Detect which cell encompasses the target text, then output its (x, y) center coordinate. 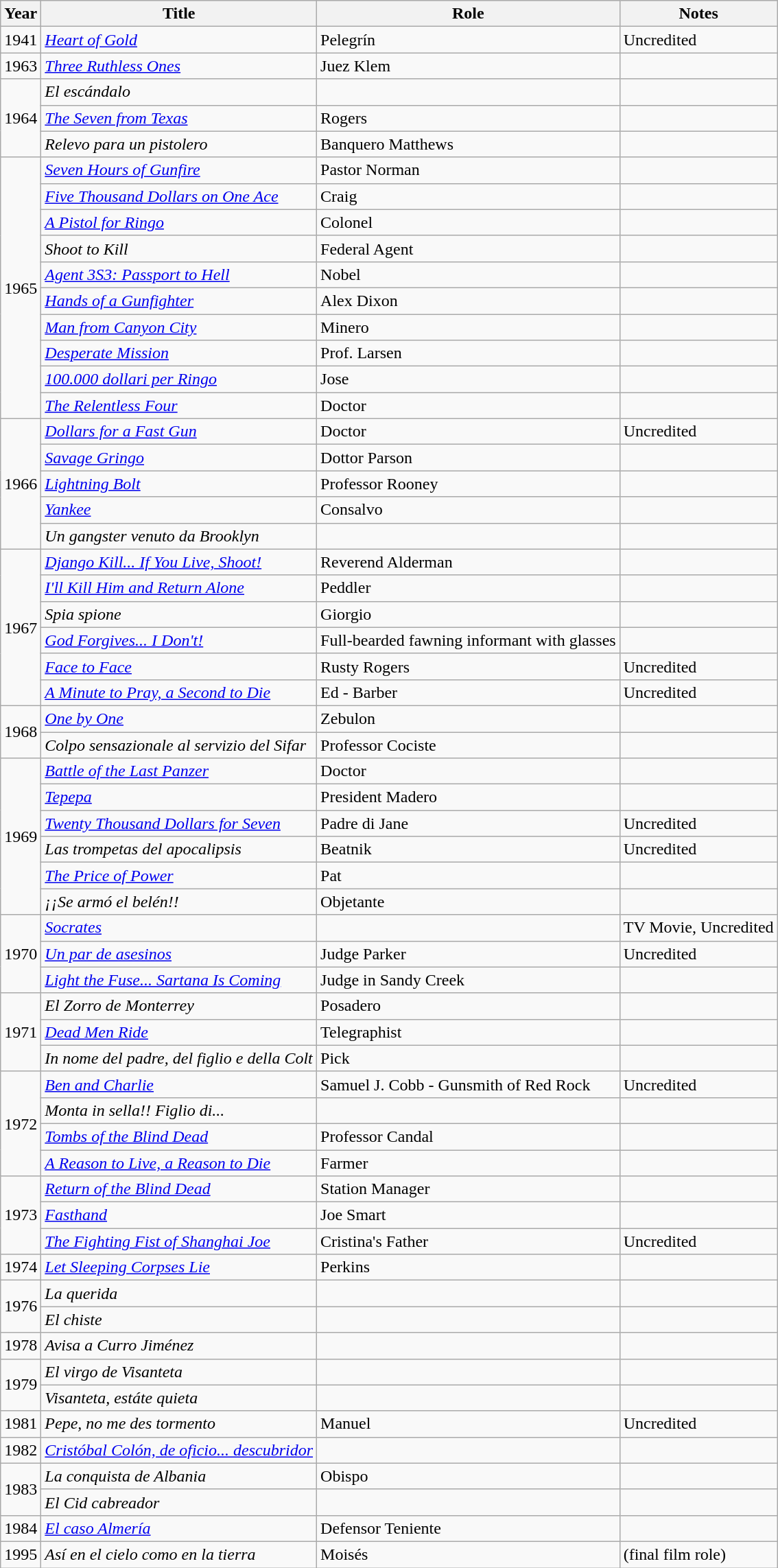
Relevo para un pistolero (179, 144)
1983 (21, 1489)
Socrates (179, 928)
1978 (21, 1346)
1972 (21, 1123)
The Relentless Four (179, 406)
1973 (21, 1215)
Visanteta, estáte quieta (179, 1398)
El Zorro de Monterrey (179, 1006)
1941 (21, 40)
Dollars for a Fast Gun (179, 432)
1963 (21, 66)
Giorgio (469, 614)
Seven Hours of Gunfire (179, 170)
Rogers (469, 118)
One by One (179, 718)
Monta in sella!! Figlio di... (179, 1110)
Station Manager (469, 1189)
Yankee (179, 510)
Peddler (469, 588)
100.000 dollari per Ringo (179, 379)
Pepe, no me des tormento (179, 1424)
Manuel (469, 1424)
Spia spione (179, 614)
Ed - Barber (469, 692)
Obispo (469, 1476)
Face to Face (179, 666)
Agent 3S3: Passport to Hell (179, 274)
1968 (21, 732)
Pat (469, 876)
Dottor Parson (469, 458)
Ben and Charlie (179, 1084)
Man from Canyon City (179, 327)
Pastor Norman (469, 170)
1974 (21, 1267)
1979 (21, 1385)
Professor Cociste (469, 745)
Perkins (469, 1267)
Heart of Gold (179, 40)
Beatnik (469, 850)
Posadero (469, 1006)
Moisés (469, 1554)
Title (179, 14)
Savage Gringo (179, 458)
Padre di Jane (469, 823)
Pelegrín (469, 40)
Defensor Teniente (469, 1528)
Fasthand (179, 1215)
Avisa a Curro Jiménez (179, 1346)
Craig (469, 196)
Return of the Blind Dead (179, 1189)
Prof. Larsen (469, 353)
Federal Agent (469, 248)
El caso Almería (179, 1528)
1966 (21, 484)
Un par de asesinos (179, 954)
Year (21, 14)
Judge Parker (469, 954)
Juez Klem (469, 66)
In nome del padre, del figlio e della Colt (179, 1058)
Objetante (469, 902)
¡¡Se armó el belén!! (179, 902)
1967 (21, 627)
Cristina's Father (469, 1241)
Professor Rooney (469, 484)
Jose (469, 379)
Un gangster venuto da Brooklyn (179, 536)
Professor Candal (469, 1136)
Light the Fuse... Sartana Is Coming (179, 980)
I'll Kill Him and Return Alone (179, 588)
Full-bearded fawning informant with glasses (469, 640)
El chiste (179, 1320)
1995 (21, 1554)
Joe Smart (469, 1215)
El virgo de Visanteta (179, 1372)
Judge in Sandy Creek (469, 980)
1969 (21, 836)
The Seven from Texas (179, 118)
TV Movie, Uncredited (698, 928)
Consalvo (469, 510)
El escándalo (179, 92)
A Pistol for Ringo (179, 222)
1976 (21, 1307)
Dead Men Ride (179, 1032)
Lightning Bolt (179, 484)
The Price of Power (179, 876)
1971 (21, 1032)
Telegraphist (469, 1032)
1984 (21, 1528)
Las trompetas del apocalipsis (179, 850)
La conquista de Albania (179, 1476)
1982 (21, 1450)
Hands of a Gunfighter (179, 301)
Tombs of the Blind Dead (179, 1136)
Role (469, 14)
Samuel J. Cobb - Gunsmith of Red Rock (469, 1084)
La querida (179, 1294)
1970 (21, 954)
Banquero Matthews (469, 144)
Pick (469, 1058)
Three Ruthless Ones (179, 66)
A Minute to Pray, a Second to Die (179, 692)
Django Kill... If You Live, Shoot! (179, 562)
Shoot to Kill (179, 248)
Notes (698, 14)
El Cid cabreador (179, 1502)
Battle of the Last Panzer (179, 771)
Let Sleeping Corpses Lie (179, 1267)
1964 (21, 118)
Rusty Rogers (469, 666)
Zebulon (469, 718)
Así en el cielo como en la tierra (179, 1554)
Reverend Alderman (469, 562)
Colpo sensazionale al servizio del Sifar (179, 745)
Alex Dixon (469, 301)
(final film role) (698, 1554)
The Fighting Fist of Shanghai Joe (179, 1241)
Tepepa (179, 797)
Farmer (469, 1163)
God Forgives... I Don't! (179, 640)
Minero (469, 327)
President Madero (469, 797)
Five Thousand Dollars on One Ace (179, 196)
1981 (21, 1424)
A Reason to Live, a Reason to Die (179, 1163)
Cristóbal Colón, de oficio... descubridor (179, 1450)
1965 (21, 288)
Twenty Thousand Dollars for Seven (179, 823)
Nobel (469, 274)
Desperate Mission (179, 353)
Colonel (469, 222)
